Capture the cell that displays the provided text and extract its (x, y) central coordinate. 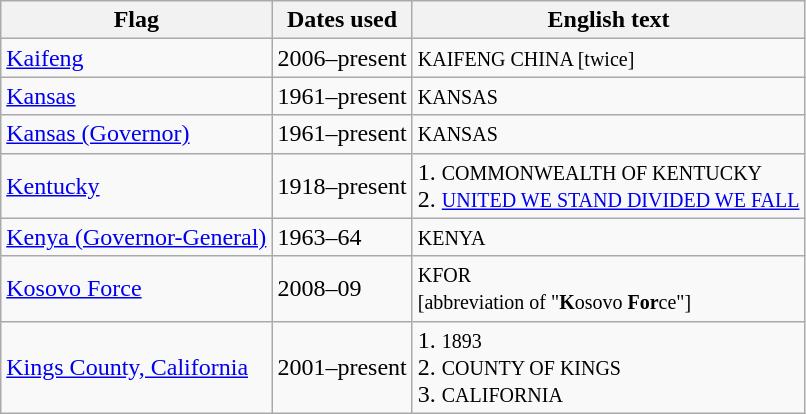
Kansas (136, 96)
KAIFENG CHINA [twice] (608, 58)
Kaifeng (136, 58)
KENYA (608, 237)
1963–64 (342, 237)
Kenya (Governor-General) (136, 237)
English text (608, 20)
Kosovo Force (136, 288)
2006–present (342, 58)
2008–09 (342, 288)
Kings County, California (136, 367)
Kansas (Governor) (136, 134)
Kentucky (136, 186)
1. 18932. COUNTY OF KINGS3. CALIFORNIA (608, 367)
Dates used (342, 20)
KFOR[abbreviation of "Kosovo Force"] (608, 288)
Flag (136, 20)
2001–present (342, 367)
1. COMMONWEALTH OF KENTUCKY2. UNITED WE STAND DIVIDED WE FALL (608, 186)
1918–present (342, 186)
